Determine the (x, y) coordinate at the center of the cell enclosing the given text.  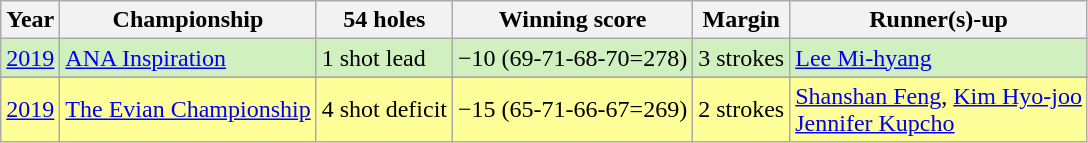
Runner(s)-up (939, 20)
ANA Inspiration (188, 58)
2 strokes (742, 110)
4 shot deficit (384, 110)
Lee Mi-hyang (939, 58)
3 strokes (742, 58)
1 shot lead (384, 58)
Championship (188, 20)
−10 (69-71-68-70=278) (573, 58)
54 holes (384, 20)
Year (30, 20)
−15 (65-71-66-67=269) (573, 110)
Shanshan Feng, Kim Hyo-joo Jennifer Kupcho (939, 110)
Margin (742, 20)
The Evian Championship (188, 110)
Winning score (573, 20)
